For the text-containing cell, return its midpoint in [X, Y] coordinate format. 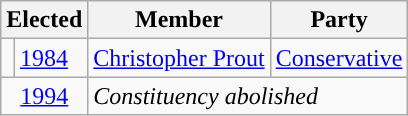
Elected [44, 20]
Christopher Prout [179, 58]
Constituency abolished [248, 96]
1994 [44, 96]
Party [339, 20]
Member [179, 20]
Conservative [339, 58]
1984 [50, 58]
